Determine the (X, Y) coordinate at the center of the cell enclosing the given text.  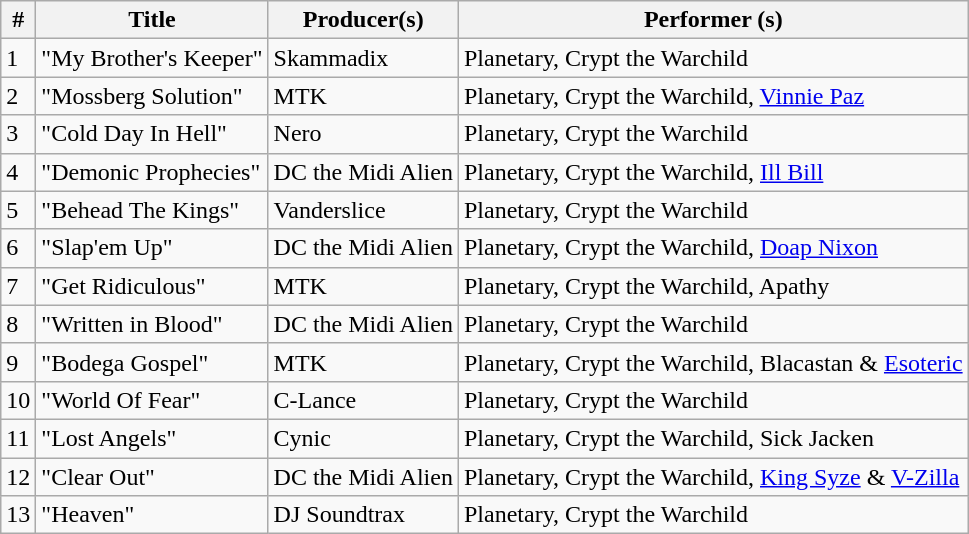
"Behead The Kings" (152, 210)
5 (18, 210)
Planetary, Crypt the Warchild, Blacastan & Esoteric (713, 362)
"Cold Day In Hell" (152, 134)
10 (18, 400)
Skammadix (363, 58)
8 (18, 324)
13 (18, 515)
Planetary, Crypt the Warchild, King Syze & V-Zilla (713, 477)
Nero (363, 134)
DJ Soundtrax (363, 515)
Producer(s) (363, 20)
"Demonic Prophecies" (152, 172)
"Lost Angels" (152, 438)
C-Lance (363, 400)
7 (18, 286)
Planetary, Crypt the Warchild, Apathy (713, 286)
Planetary, Crypt the Warchild, Doap Nixon (713, 248)
"World Of Fear" (152, 400)
Cynic (363, 438)
Title (152, 20)
2 (18, 96)
# (18, 20)
9 (18, 362)
"Get Ridiculous" (152, 286)
"Slap'em Up" (152, 248)
6 (18, 248)
Vanderslice (363, 210)
11 (18, 438)
Planetary, Crypt the Warchild, Sick Jacken (713, 438)
"Bodega Gospel" (152, 362)
"Heaven" (152, 515)
"Written in Blood" (152, 324)
3 (18, 134)
12 (18, 477)
"My Brother's Keeper" (152, 58)
Planetary, Crypt the Warchild, Vinnie Paz (713, 96)
4 (18, 172)
"Clear Out" (152, 477)
1 (18, 58)
Performer (s) (713, 20)
Planetary, Crypt the Warchild, Ill Bill (713, 172)
"Mossberg Solution" (152, 96)
